Scan for the cell matching the given text and deliver its [x, y] coordinate at center. 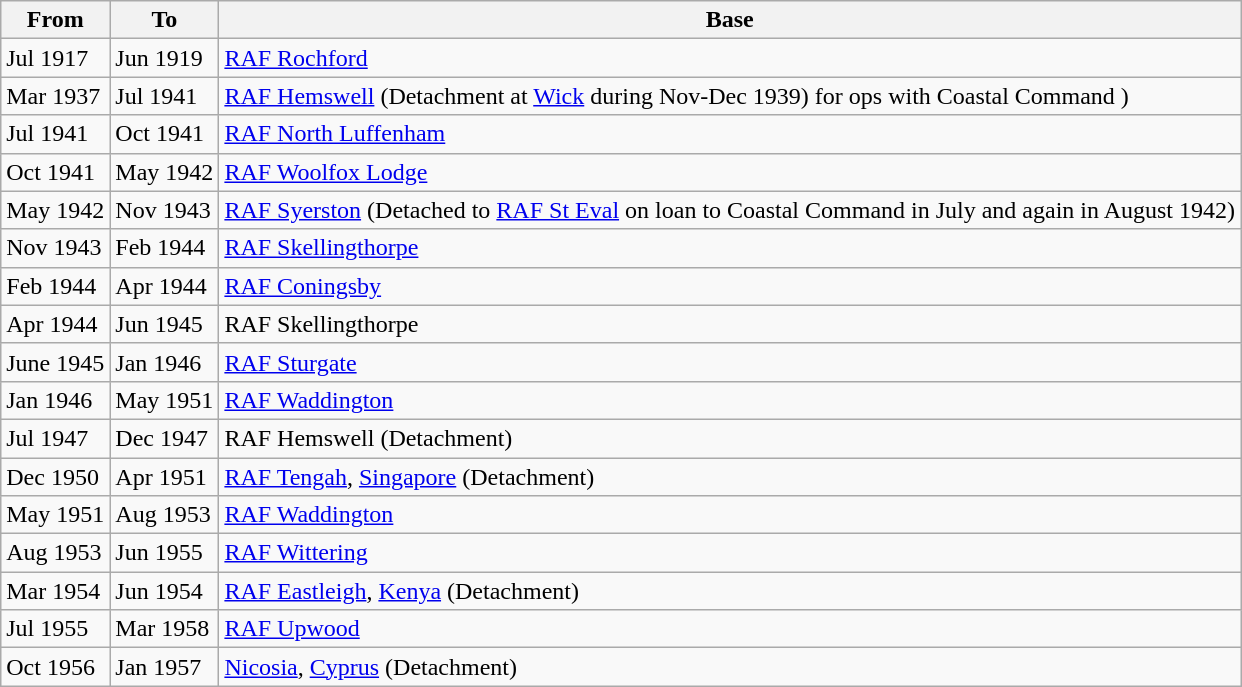
RAF Rochford [730, 58]
RAF Eastleigh, Kenya (Detachment) [730, 591]
RAF Hemswell (Detachment at Wick during Nov-Dec 1939) for ops with Coastal Command ) [730, 96]
Oct 1956 [56, 667]
Jun 1955 [164, 553]
Jun 1954 [164, 591]
June 1945 [56, 362]
RAF Coningsby [730, 286]
Jun 1919 [164, 58]
Base [730, 20]
Mar 1937 [56, 96]
RAF Syerston (Detached to RAF St Eval on loan to Coastal Command in July and again in August 1942) [730, 210]
Nicosia, Cyprus (Detachment) [730, 667]
Jun 1945 [164, 324]
RAF Woolfox Lodge [730, 172]
Jul 1917 [56, 58]
RAF Sturgate [730, 362]
RAF Wittering [730, 553]
Mar 1954 [56, 591]
RAF North Luffenham [730, 134]
Mar 1958 [164, 629]
RAF Hemswell (Detachment) [730, 438]
Jul 1947 [56, 438]
Jan 1957 [164, 667]
To [164, 20]
Jul 1955 [56, 629]
Dec 1950 [56, 477]
From [56, 20]
Apr 1951 [164, 477]
RAF Tengah, Singapore (Detachment) [730, 477]
RAF Upwood [730, 629]
Dec 1947 [164, 438]
